Pinpoint the cell where the given text exists, returning its [x, y] midpoint coordinate. 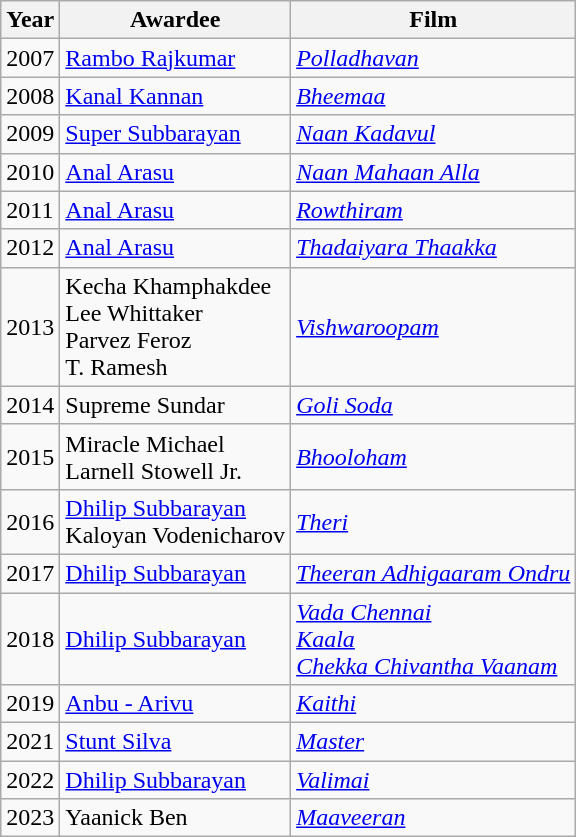
Super Subbarayan [176, 134]
2021 [30, 742]
Supreme Sundar [176, 405]
2022 [30, 780]
2015 [30, 456]
Maaveeran [434, 818]
Kaithi [434, 704]
2008 [30, 96]
Awardee [176, 20]
Polladhavan [434, 58]
Bhooloham [434, 456]
Master [434, 742]
2016 [30, 522]
Thadaiyara Thaakka [434, 248]
Naan Mahaan Alla [434, 172]
Miracle MichaelLarnell Stowell Jr. [176, 456]
Vishwaroopam [434, 326]
Dhilip SubbarayanKaloyan Vodenicharov [176, 522]
Goli Soda [434, 405]
2018 [30, 638]
2012 [30, 248]
Film [434, 20]
2019 [30, 704]
2013 [30, 326]
2017 [30, 573]
Rambo Rajkumar [176, 58]
Theeran Adhigaaram Ondru [434, 573]
Year [30, 20]
Yaanick Ben [176, 818]
Rowthiram [434, 210]
Theri [434, 522]
Kanal Kannan [176, 96]
2023 [30, 818]
2007 [30, 58]
Bheemaa [434, 96]
Anbu - Arivu [176, 704]
Kecha KhamphakdeeLee WhittakerParvez FerozT. Ramesh [176, 326]
2010 [30, 172]
2009 [30, 134]
Valimai [434, 780]
Stunt Silva [176, 742]
2014 [30, 405]
Vada ChennaiKaalaChekka Chivantha Vaanam [434, 638]
Naan Kadavul [434, 134]
2011 [30, 210]
